Provide the (x, y) coordinate of the cell's center where the given text is located.  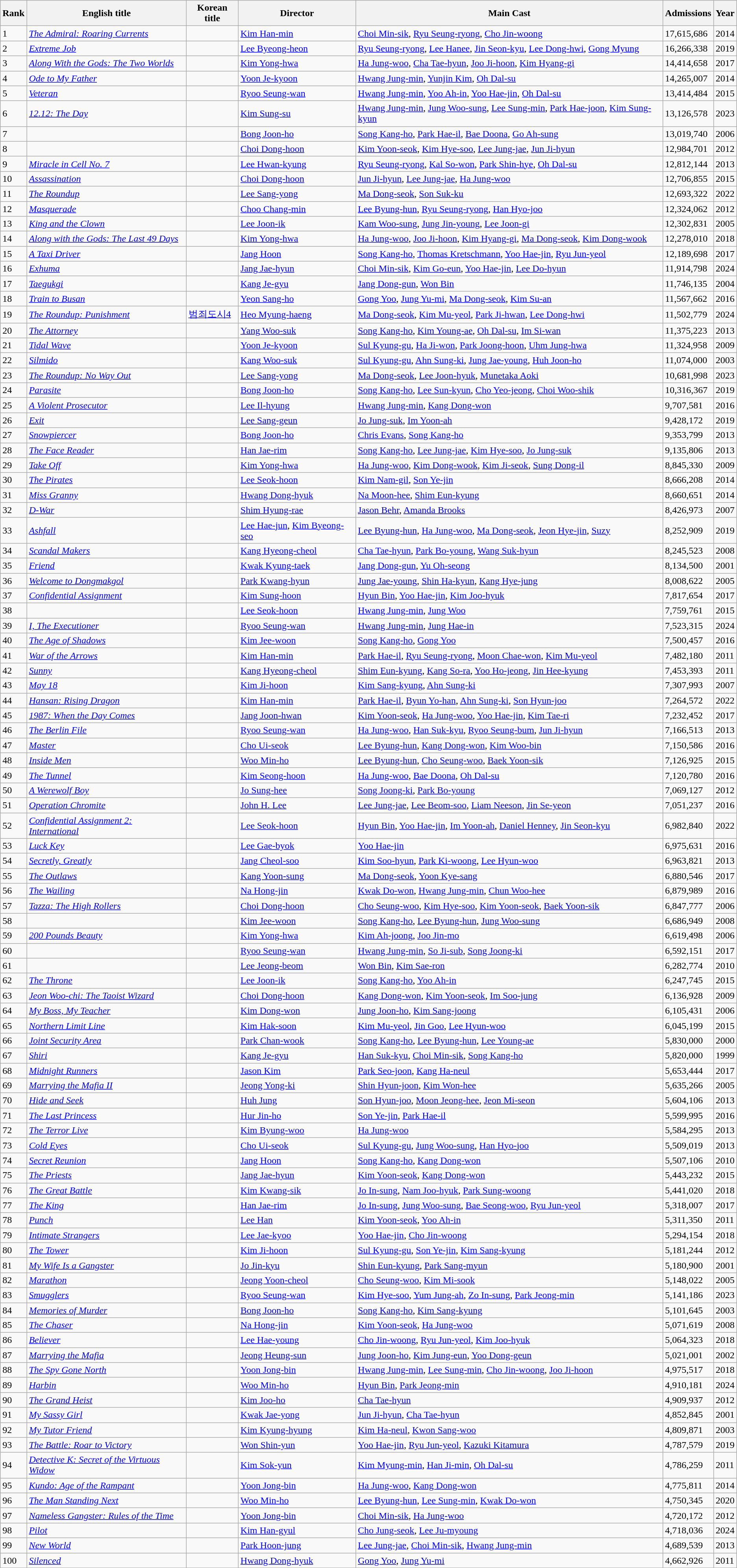
Snowpiercer (106, 435)
52 (13, 826)
Assassination (106, 179)
Kim Nam-gil, Son Ye-jin (509, 480)
49 (13, 775)
Choo Chang-min (297, 209)
69 (13, 1086)
89 (13, 1385)
7,120,780 (688, 775)
Tazza: The High Rollers (106, 906)
Welcome to Dongmakgol (106, 580)
Hwang Jung-min, Yoo Ah-in, Yoo Hae-jin, Oh Dal-su (509, 93)
Jeong Yong-ki (297, 1086)
16,266,338 (688, 48)
Hwang Jung-min, Jung Woo (509, 611)
10,681,998 (688, 375)
11,746,135 (688, 284)
Hwang Jung-min, Jung Woo-sung, Lee Sung-min, Park Hae-joon, Kim Sung-kyun (509, 113)
58 (13, 921)
2000 (725, 1040)
Marrying the Mafia II (106, 1086)
7 (13, 134)
Jo In-sung, Nam Joo-hyuk, Park Sung-woong (509, 1190)
Song Kang-ho, Gong Yoo (509, 641)
Won Bin, Kim Sae-ron (509, 966)
Silmido (106, 360)
Ryu Seung-ryong, Kal So-won, Park Shin-hye, Oh Dal-su (509, 164)
93 (13, 1445)
The Roundup (106, 194)
5,820,000 (688, 1055)
74 (13, 1160)
6,975,631 (688, 846)
Cha Tae-hyun (509, 1400)
5,604,106 (688, 1101)
Lee Byung-hun, Ha Jung-woo, Ma Dong-seok, Jeon Hye-jin, Suzy (509, 530)
Jun Ji-hyun, Cha Tae-hyun (509, 1415)
70 (13, 1101)
7,307,993 (688, 685)
Jo Jin-kyu (297, 1265)
54 (13, 861)
6,879,989 (688, 891)
9,707,581 (688, 405)
4,852,845 (688, 1415)
Yoo Hae-jin, Ryu Jun-yeol, Kazuki Kitamura (509, 1445)
Song Kang-ho, Yoo Ah-in (509, 981)
The Battle: Roar to Victory (106, 1445)
Harbin (106, 1385)
13 (13, 224)
Yoo Hae-jin, Cho Jin-woong (509, 1235)
5,021,001 (688, 1355)
38 (13, 611)
7,817,654 (688, 596)
Ha Jung-woo, Bae Doona, Oh Dal-su (509, 775)
Song Kang-ho, Kim Young-ae, Oh Dal-su, Im Si-wan (509, 330)
28 (13, 450)
Sunny (106, 670)
Shin Hyun-joon, Kim Won-hee (509, 1086)
Kam Woo-sung, Jung Jin-young, Lee Joon-gi (509, 224)
5,180,900 (688, 1265)
98 (13, 1530)
2004 (725, 284)
23 (13, 375)
7,759,761 (688, 611)
Scandal Makers (106, 550)
Confidential Assignment 2: International (106, 826)
Ode to My Father (106, 78)
Kim Yoon-seok, Ha Jung-woo, Yoo Hae-jin, Kim Tae-ri (509, 715)
Sul Kyung-gu, Son Ye-jin, Kim Sang-kyung (509, 1250)
Nameless Gangster: Rules of the Time (106, 1515)
67 (13, 1055)
Song Kang-ho, Lee Jung-jae, Kim Hye-soo, Jo Jung-suk (509, 450)
4,910,181 (688, 1385)
5,830,000 (688, 1040)
Kang Woo-suk (297, 360)
Inside Men (106, 760)
6,847,777 (688, 906)
5,443,232 (688, 1175)
17 (13, 284)
96 (13, 1500)
13,019,740 (688, 134)
Along With the Gods: The Two Worlds (106, 63)
80 (13, 1250)
5,318,007 (688, 1205)
7,482,180 (688, 656)
66 (13, 1040)
Ma Dong-seok, Son Suk-ku (509, 194)
Detective K: Secret of the Virtuous Widow (106, 1465)
7,264,572 (688, 700)
Jang Dong-gun, Won Bin (509, 284)
Jeong Yoon-cheol (297, 1280)
The Pirates (106, 480)
11,074,000 (688, 360)
Kim Yoon-seok, Kim Hye-soo, Lee Jung-jae, Jun Ji-hyun (509, 149)
The Great Battle (106, 1190)
25 (13, 405)
5,653,444 (688, 1071)
42 (13, 670)
The Last Princess (106, 1116)
31 (13, 495)
Hansan: Rising Dragon (106, 700)
Secret Reunion (106, 1160)
Son Hyun-joo, Moon Jeong-hee, Jeon Mi-seon (509, 1101)
범죄도시4 (212, 315)
8,245,523 (688, 550)
4,775,811 (688, 1485)
Ha Jung-woo, Han Suk-kyu, Ryoo Seung-bum, Jun Ji-hyun (509, 730)
13,414,484 (688, 93)
Kim Kyung-hyung (297, 1430)
Jung Jae-young, Shin Ha-kyun, Kang Hye-jung (509, 580)
Song Kang-ho, Thomas Kretschmann, Yoo Hae-jin, Ryu Jun-yeol (509, 254)
1 (13, 33)
A Violent Prosecutor (106, 405)
5,509,019 (688, 1145)
11,914,798 (688, 269)
78 (13, 1220)
5,064,323 (688, 1340)
14 (13, 239)
Veteran (106, 93)
34 (13, 550)
62 (13, 981)
Kim Han-gyul (297, 1530)
6,880,546 (688, 876)
Kim Seong-hoon (297, 775)
The Outlaws (106, 876)
Hwang Jung-min, So Ji-sub, Song Joong-ki (509, 951)
Marathon (106, 1280)
Won Shin-yun (297, 1445)
Gong Yoo, Jung Yu-mi (509, 1560)
57 (13, 906)
8,666,208 (688, 480)
Lee Jung-jae, Choi Min-sik, Hwang Jung-min (509, 1545)
6,105,431 (688, 1010)
Shim Hyung-rae (297, 510)
7,232,452 (688, 715)
Kim Ha-neul, Kwon Sang-woo (509, 1430)
Heo Myung-haeng (297, 315)
Kang Yoon-sung (297, 876)
My Boss, My Teacher (106, 1010)
Song Kang-ho, Lee Sun-kyun, Cho Yeo-jeong, Choi Woo-shik (509, 390)
39 (13, 626)
Masquerade (106, 209)
50 (13, 790)
Lee Jung-jae, Lee Beom-soo, Liam Neeson, Jin Se-yeon (509, 805)
The Throne (106, 981)
Friend (106, 565)
Kim Ah-joong, Joo Jin-mo (509, 936)
The Priests (106, 1175)
War of the Arrows (106, 656)
87 (13, 1355)
6,136,928 (688, 995)
11,324,958 (688, 345)
12,984,701 (688, 149)
99 (13, 1545)
21 (13, 345)
Ryu Seung-ryong, Lee Hanee, Jin Seon-kyu, Lee Dong-hwi, Gong Myung (509, 48)
11 (13, 194)
7,150,586 (688, 745)
12,324,062 (688, 209)
Kim Yoon-seok, Ha Jung-woo (509, 1325)
My Wife Is a Gangster (106, 1265)
48 (13, 760)
1999 (725, 1055)
John H. Lee (297, 805)
Lee Byung-hun, Lee Sung-min, Kwak Do-won (509, 1500)
11,567,662 (688, 299)
Kim Myung-min, Han Ji-min, Oh Dal-su (509, 1465)
8,134,500 (688, 565)
6,982,840 (688, 826)
Main Cast (509, 13)
Sul Kyung-gu, Jung Woo-sung, Han Hyo-joo (509, 1145)
The Grand Heist (106, 1400)
81 (13, 1265)
45 (13, 715)
Cho Jin-woong, Ryu Jun-yeol, Kim Joo-hyuk (509, 1340)
12.12: The Day (106, 113)
47 (13, 745)
7,126,925 (688, 760)
Kim Soo-hyun, Park Ki-woong, Lee Hyun-woo (509, 861)
4,809,871 (688, 1430)
Kim Yoon-seok, Kang Dong-won (509, 1175)
Take Off (106, 465)
7,500,457 (688, 641)
Kim Dong-won (297, 1010)
Kim Sung-hoon (297, 596)
Luck Key (106, 846)
Hwang Jung-min, Jung Hae-in (509, 626)
2020 (725, 1500)
Sul Kyung-gu, Ha Ji-won, Park Joong-hoon, Uhm Jung-hwa (509, 345)
5,294,154 (688, 1235)
Park Hae-il, Ryu Seung-ryong, Moon Chae-won, Kim Mu-yeol (509, 656)
Exhuma (106, 269)
Yang Woo-suk (297, 330)
30 (13, 480)
33 (13, 530)
Along with the Gods: The Last 49 Days (106, 239)
27 (13, 435)
5,071,619 (688, 1325)
Son Ye-jin, Park Hae-il (509, 1116)
Admissions (688, 13)
May 18 (106, 685)
6,619,498 (688, 936)
Jo Sung-hee (297, 790)
8,252,909 (688, 530)
17,615,686 (688, 33)
5,584,295 (688, 1130)
Song Joong-ki, Park Bo-young (509, 790)
5,441,020 (688, 1190)
Ma Dong-seok, Lee Joon-hyuk, Munetaka Aoki (509, 375)
11,502,779 (688, 315)
Kwak Kyung-taek (297, 565)
Song Kang-ho, Lee Byung-hun, Lee Young-ae (509, 1040)
5,181,244 (688, 1250)
Kim Sung-su (297, 113)
Hyun Bin, Yoo Hae-jin, Im Yoon-ah, Daniel Henney, Jin Seon-kyu (509, 826)
Ma Dong-seok, Kim Mu-yeol, Park Ji-hwan, Lee Dong-hwi (509, 315)
97 (13, 1515)
20 (13, 330)
10,316,367 (688, 390)
My Tutor Friend (106, 1430)
Kim Sang-kyung, Ahn Sung-ki (509, 685)
9,428,172 (688, 420)
Jeon Woo-chi: The Taoist Wizard (106, 995)
Sul Kyung-gu, Ahn Sung-ki, Jung Jae-young, Huh Joon-ho (509, 360)
7,051,237 (688, 805)
Kwak Do-won, Hwang Jung-min, Chun Woo-hee (509, 891)
My Sassy Girl (106, 1415)
A Taxi Driver (106, 254)
Ha Jung-woo, Kim Dong-wook, Kim Ji-seok, Sung Dong-il (509, 465)
32 (13, 510)
The Berlin File (106, 730)
13,126,578 (688, 113)
5,148,022 (688, 1280)
86 (13, 1340)
68 (13, 1071)
Jason Kim (297, 1071)
The Admiral: Roaring Currents (106, 33)
56 (13, 891)
Jason Behr, Amanda Brooks (509, 510)
Parasite (106, 390)
Lee Gae-byok (297, 846)
The Roundup: Punishment (106, 315)
Yeon Sang-ho (297, 299)
Kim Hye-soo, Yum Jung-ah, Zo In-sung, Park Jeong-min (509, 1295)
Song Kang-ho, Kim Sang-kyung (509, 1310)
12,302,831 (688, 224)
Train to Busan (106, 299)
7,069,127 (688, 790)
4,787,579 (688, 1445)
Jun Ji-hyun, Lee Jung-jae, Ha Jung-woo (509, 179)
The Age of Shadows (106, 641)
Kim Mu-yeol, Jin Goo, Lee Hyun-woo (509, 1025)
Korean title (212, 13)
Hur Jin-ho (297, 1116)
Confidential Assignment (106, 596)
200 Pounds Beauty (106, 936)
Lee Byung-hun, Ryu Seung-ryong, Han Hyo-joo (509, 209)
Lee Il-hyung (297, 405)
41 (13, 656)
7,523,315 (688, 626)
Park Hae-il, Byun Yo-han, Ahn Sung-ki, Son Hyun-joo (509, 700)
77 (13, 1205)
Jang Dong-gun, Yu Oh-seong (509, 565)
65 (13, 1025)
76 (13, 1190)
83 (13, 1295)
The Terror Live (106, 1130)
6,686,949 (688, 921)
Choi Min-sik, Ryu Seung-ryong, Cho Jin-woong (509, 33)
88 (13, 1370)
Lee Hwan-kyung (297, 164)
4,662,926 (688, 1560)
11,375,223 (688, 330)
Park Kwang-hyun (297, 580)
D-War (106, 510)
Lee Byung-hun, Cho Seung-woo, Baek Yoon-sik (509, 760)
Kim Joo-ho (297, 1400)
The Chaser (106, 1325)
53 (13, 846)
37 (13, 596)
10 (13, 179)
22 (13, 360)
72 (13, 1130)
3 (13, 63)
9 (13, 164)
Lee Hae-young (297, 1340)
64 (13, 1010)
Kim Byung-woo (297, 1130)
90 (13, 1400)
Miracle in Cell No. 7 (106, 164)
61 (13, 966)
8,008,622 (688, 580)
The Tunnel (106, 775)
2 (13, 48)
12 (13, 209)
8 (13, 149)
Year (725, 13)
16 (13, 269)
Park Chan-wook (297, 1040)
Cho Jung-seok, Lee Ju-myoung (509, 1530)
Song Kang-ho, Lee Byung-hun, Jung Woo-sung (509, 921)
Han Suk-kyu, Choi Min-sik, Song Kang-ho (509, 1055)
82 (13, 1280)
Taegukgi (106, 284)
5,599,995 (688, 1116)
Extreme Job (106, 48)
18 (13, 299)
Kim Yoon-seok, Yoo Ah-in (509, 1220)
Ha Jung-woo, Joo Ji-hoon, Kim Hyang-gi, Ma Dong-seok, Kim Dong-wook (509, 239)
4 (13, 78)
8,660,651 (688, 495)
92 (13, 1430)
6,045,199 (688, 1025)
Choi Min-sik, Ha Jung-woo (509, 1515)
4,786,259 (688, 1465)
Jo Jung-suk, Im Yoon-ah (509, 420)
71 (13, 1116)
Song Kang-ho, Kang Dong-won (509, 1160)
Shim Eun-kyung, Kang So-ra, Yoo Ho-jeong, Jin Hee-kyung (509, 670)
73 (13, 1145)
Chris Evans, Song Kang-ho (509, 435)
91 (13, 1415)
Pilot (106, 1530)
12,706,855 (688, 179)
6,282,774 (688, 966)
46 (13, 730)
Kang Dong-won, Kim Yoon-seok, Im Soo-jung (509, 995)
Lee Byeong-heon (297, 48)
Joint Security Area (106, 1040)
100 (13, 1560)
6,247,745 (688, 981)
Ha Jung-woo, Cha Tae-hyun, Joo Ji-hoon, Kim Hyang-gi (509, 63)
79 (13, 1235)
Jung Joon-ho, Kim Jung-eun, Yoo Dong-geun (509, 1355)
Jang Cheol-soo (297, 861)
Hyun Bin, Yoo Hae-jin, Kim Joo-hyuk (509, 596)
Intimate Strangers (106, 1235)
Memories of Murder (106, 1310)
5,311,350 (688, 1220)
The Wailing (106, 891)
Ha Jung-woo, Kang Dong-won (509, 1485)
Kim Sok-yun (297, 1465)
5,507,106 (688, 1160)
The Tower (106, 1250)
19 (13, 315)
36 (13, 580)
51 (13, 805)
12,693,322 (688, 194)
4,720,172 (688, 1515)
The King (106, 1205)
Jang Joon-hwan (297, 715)
4,718,036 (688, 1530)
Shiri (106, 1055)
44 (13, 700)
60 (13, 951)
6 (13, 113)
24 (13, 390)
12,189,698 (688, 254)
7,166,513 (688, 730)
8,426,973 (688, 510)
Secretly, Greatly (106, 861)
Cold Eyes (106, 1145)
6,963,821 (688, 861)
Exit (106, 420)
35 (13, 565)
Hyun Bin, Park Jeong-min (509, 1385)
94 (13, 1465)
Cha Tae-hyun, Park Bo-young, Wang Suk-hyun (509, 550)
95 (13, 1485)
Master (106, 745)
Punch (106, 1220)
Ma Dong-seok, Yoon Kye-sang (509, 876)
12,278,010 (688, 239)
Yoo Hae-jin (509, 846)
The Face Reader (106, 450)
Lee Sang-geun (297, 420)
85 (13, 1325)
English title (106, 13)
The Spy Gone North (106, 1370)
Hide and Seek (106, 1101)
Gong Yoo, Jung Yu-mi, Ma Dong-seok, Kim Su-an (509, 299)
1987: When the Day Comes (106, 715)
Kim Kwang-sik (297, 1190)
14,414,658 (688, 63)
Na Moon-hee, Shim Eun-kyung (509, 495)
Director (297, 13)
4,750,345 (688, 1500)
Song Kang-ho, Park Hae-il, Bae Doona, Go Ah-sung (509, 134)
75 (13, 1175)
2002 (725, 1355)
Huh Jung (297, 1101)
Jung Joon-ho, Kim Sang-joong (509, 1010)
Hwang Jung-min, Lee Sung-min, Cho Jin-woong, Joo Ji-hoon (509, 1370)
Lee Jae-kyoo (297, 1235)
5,635,266 (688, 1086)
29 (13, 465)
Tidal Wave (106, 345)
84 (13, 1310)
59 (13, 936)
Kim Hak-soon (297, 1025)
5 (13, 93)
Lee Hae-jun, Kim Byeong-seo (297, 530)
Cho Seung-woo, Kim Hye-soo, Kim Yoon-seok, Baek Yoon-sik (509, 906)
5,101,645 (688, 1310)
Lee Han (297, 1220)
Jeong Heung-sun (297, 1355)
The Man Standing Next (106, 1500)
26 (13, 420)
Park Hoon-jung (297, 1545)
5,141,186 (688, 1295)
I, The Executioner (106, 626)
40 (13, 641)
A Werewolf Boy (106, 790)
King and the Clown (106, 224)
Kwak Jae-yong (297, 1415)
Operation Chromite (106, 805)
Rank (13, 13)
Ha Jung-woo (509, 1130)
4,689,539 (688, 1545)
Smugglers (106, 1295)
12,812,144 (688, 164)
Northern Limit Line (106, 1025)
Lee Jeong-beom (297, 966)
Believer (106, 1340)
9,353,799 (688, 435)
Midnight Runners (106, 1071)
Jo In-sung, Jung Woo-sung, Bae Seong-woo, Ryu Jun-yeol (509, 1205)
14,265,007 (688, 78)
8,845,330 (688, 465)
Ashfall (106, 530)
Hwang Jung-min, Kang Dong-won (509, 405)
15 (13, 254)
7,453,393 (688, 670)
Cho Seung-woo, Kim Mi-sook (509, 1280)
Shin Eun-kyung, Park Sang-myun (509, 1265)
Silenced (106, 1560)
6,592,151 (688, 951)
63 (13, 995)
Kundo: Age of the Rampant (106, 1485)
43 (13, 685)
4,975,517 (688, 1370)
9,135,806 (688, 450)
Lee Byung-hun, Kang Dong-won, Kim Woo-bin (509, 745)
New World (106, 1545)
The Roundup: No Way Out (106, 375)
The Attorney (106, 330)
Park Seo-joon, Kang Ha-neul (509, 1071)
Marrying the Mafia (106, 1355)
55 (13, 876)
4,909,937 (688, 1400)
Miss Granny (106, 495)
Choi Min-sik, Kim Go-eun, Yoo Hae-jin, Lee Do-hyun (509, 269)
Hwang Jung-min, Yunjin Kim, Oh Dal-su (509, 78)
